Extract the [X, Y] coordinate from the center of the cell holding the provided text.  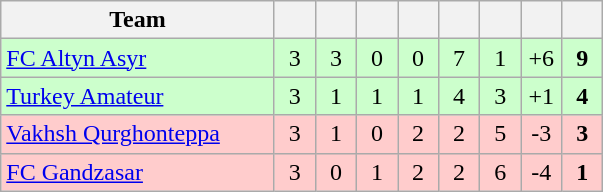
FC Altyn Asyr [138, 58]
+1 [542, 96]
9 [582, 58]
+6 [542, 58]
7 [460, 58]
6 [500, 172]
-3 [542, 134]
Turkey Amateur [138, 96]
FC Gandzasar [138, 172]
Vakhsh Qurghonteppa [138, 134]
Team [138, 20]
-4 [542, 172]
5 [500, 134]
